Scan for the cell matching the given text and deliver its [x, y] coordinate at center. 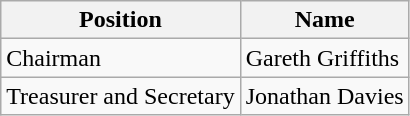
Jonathan Davies [324, 96]
Chairman [120, 58]
Gareth Griffiths [324, 58]
Name [324, 20]
Position [120, 20]
Treasurer and Secretary [120, 96]
